Return [X, Y] of the center of cell containing provided text 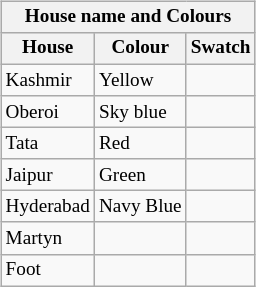
House [48, 49]
Swatch [220, 49]
Jaipur [48, 175]
Martyn [48, 238]
Oberoi [48, 112]
Sky blue [140, 112]
Red [140, 144]
Green [140, 175]
Colour [140, 49]
Tata [48, 144]
Yellow [140, 80]
Foot [48, 270]
Navy Blue [140, 207]
House name and Colours [128, 17]
Kashmir [48, 80]
Hyderabad [48, 207]
